For the text-containing cell, return its midpoint in (x, y) coordinate format. 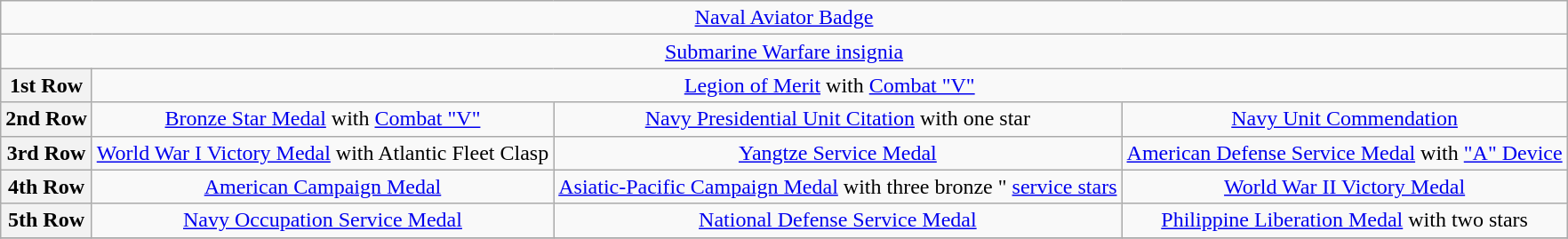
2nd Row (46, 119)
American Defense Service Medal with "A" Device (1344, 153)
Bronze Star Medal with Combat "V" (322, 119)
1st Row (46, 85)
Naval Aviator Badge (784, 18)
World War II Victory Medal (1344, 187)
National Defense Service Medal (837, 220)
American Campaign Medal (322, 187)
Yangtze Service Medal (837, 153)
Submarine Warfare insignia (784, 52)
World War I Victory Medal with Atlantic Fleet Clasp (322, 153)
Legion of Merit with Combat "V" (829, 85)
Navy Occupation Service Medal (322, 220)
Philippine Liberation Medal with two stars (1344, 220)
Asiatic-Pacific Campaign Medal with three bronze " service stars (837, 187)
4th Row (46, 187)
Navy Presidential Unit Citation with one star (837, 119)
3rd Row (46, 153)
5th Row (46, 220)
Navy Unit Commendation (1344, 119)
